Provide the (x, y) coordinate of the cell's center where the given text is located.  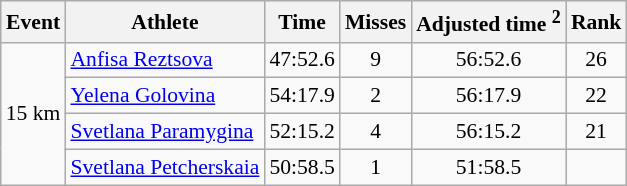
47:52.6 (302, 60)
52:15.2 (302, 132)
15 km (34, 113)
51:58.5 (488, 167)
56:52.6 (488, 60)
50:58.5 (302, 167)
26 (596, 60)
Misses (376, 22)
2 (376, 96)
Adjusted time 2 (488, 22)
Anfisa Reztsova (164, 60)
56:17.9 (488, 96)
1 (376, 167)
Yelena Golovina (164, 96)
4 (376, 132)
21 (596, 132)
Svetlana Petcherskaia (164, 167)
9 (376, 60)
22 (596, 96)
Svetlana Paramygina (164, 132)
56:15.2 (488, 132)
Rank (596, 22)
54:17.9 (302, 96)
Time (302, 22)
Event (34, 22)
Athlete (164, 22)
